Find where the given text appears and provide that cell's center as [X, Y] coordinate. 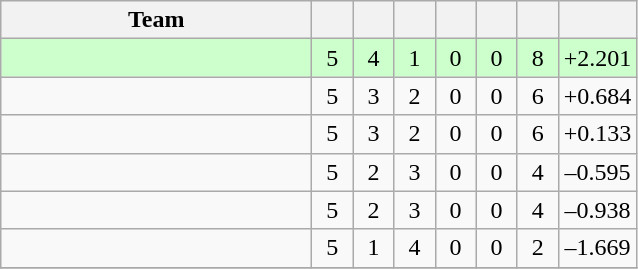
+0.684 [598, 96]
–1.669 [598, 248]
+2.201 [598, 58]
–0.938 [598, 210]
Team [156, 20]
–0.595 [598, 172]
8 [538, 58]
+0.133 [598, 134]
